Output the (x, y) coordinate of the center of the cell containing the given text.  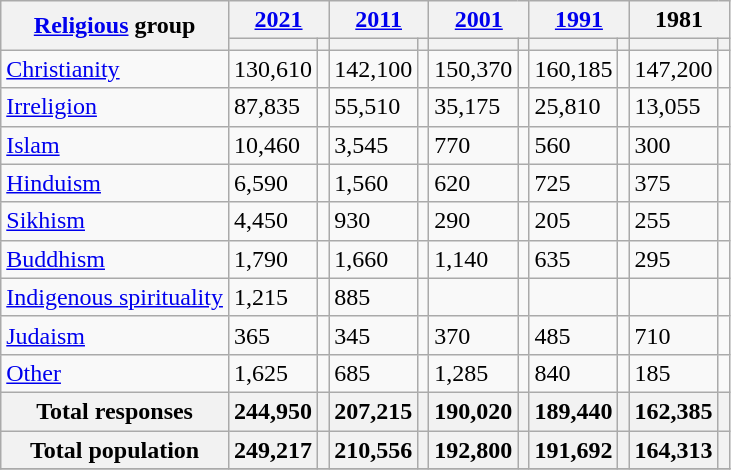
1,790 (272, 259)
244,950 (272, 411)
210,556 (374, 449)
345 (374, 335)
1,285 (474, 373)
685 (374, 373)
375 (674, 183)
1,660 (374, 259)
191,692 (574, 449)
885 (374, 297)
Christianity (115, 69)
2011 (379, 20)
147,200 (674, 69)
35,175 (474, 107)
710 (674, 335)
185 (674, 373)
Total population (115, 449)
1,140 (474, 259)
2021 (278, 20)
Buddhism (115, 259)
160,185 (574, 69)
192,800 (474, 449)
3,545 (374, 145)
370 (474, 335)
295 (674, 259)
4,450 (272, 221)
620 (474, 183)
164,313 (674, 449)
Hinduism (115, 183)
Indigenous spirituality (115, 297)
190,020 (474, 411)
290 (474, 221)
6,590 (272, 183)
1,215 (272, 297)
Religious group (115, 26)
13,055 (674, 107)
1991 (579, 20)
10,460 (272, 145)
1981 (679, 20)
725 (574, 183)
87,835 (272, 107)
Other (115, 373)
205 (574, 221)
207,215 (374, 411)
130,610 (272, 69)
189,440 (574, 411)
Irreligion (115, 107)
249,217 (272, 449)
1,560 (374, 183)
Total responses (115, 411)
Sikhism (115, 221)
142,100 (374, 69)
25,810 (574, 107)
162,385 (674, 411)
2001 (479, 20)
55,510 (374, 107)
1,625 (272, 373)
770 (474, 145)
560 (574, 145)
635 (574, 259)
150,370 (474, 69)
485 (574, 335)
840 (574, 373)
365 (272, 335)
255 (674, 221)
300 (674, 145)
Islam (115, 145)
Judaism (115, 335)
930 (374, 221)
